Return the (x, y) coordinate for the center point of the cell that contains the specified text.  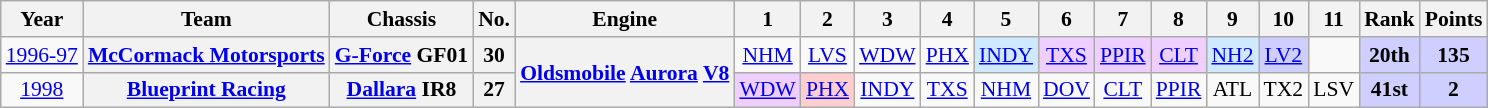
DOV (1066, 90)
TX2 (1283, 90)
Team (206, 19)
Oldsmobile Aurora V8 (624, 72)
No. (494, 19)
Blueprint Racing (206, 90)
McCormack Motorsports (206, 55)
20th (1390, 55)
6 (1066, 19)
Points (1454, 19)
11 (1334, 19)
Dallara IR8 (402, 90)
7 (1123, 19)
Engine (624, 19)
41st (1390, 90)
8 (1179, 19)
LSV (1334, 90)
1996-97 (42, 55)
27 (494, 90)
1 (767, 19)
Rank (1390, 19)
G-Force GF01 (402, 55)
4 (948, 19)
9 (1232, 19)
LV2 (1283, 55)
Chassis (402, 19)
Year (42, 19)
30 (494, 55)
1998 (42, 90)
10 (1283, 19)
135 (1454, 55)
ATL (1232, 90)
5 (1006, 19)
LVS (828, 55)
NH2 (1232, 55)
3 (887, 19)
